Pinpoint the cell where the given text exists, returning its (X, Y) midpoint coordinate. 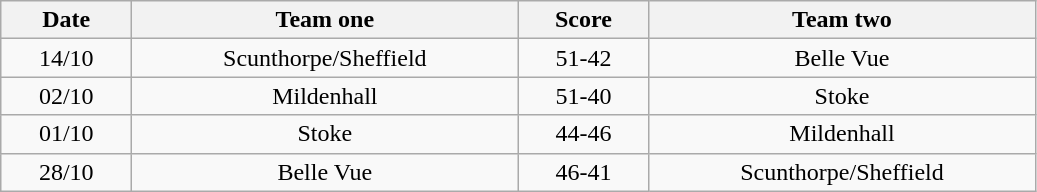
Score (584, 20)
51-42 (584, 58)
Team two (842, 20)
01/10 (66, 134)
Date (66, 20)
46-41 (584, 172)
51-40 (584, 96)
44-46 (584, 134)
02/10 (66, 96)
28/10 (66, 172)
Team one (325, 20)
14/10 (66, 58)
